Identify which cell holds the provided text, then report its (X, Y) central coordinate. 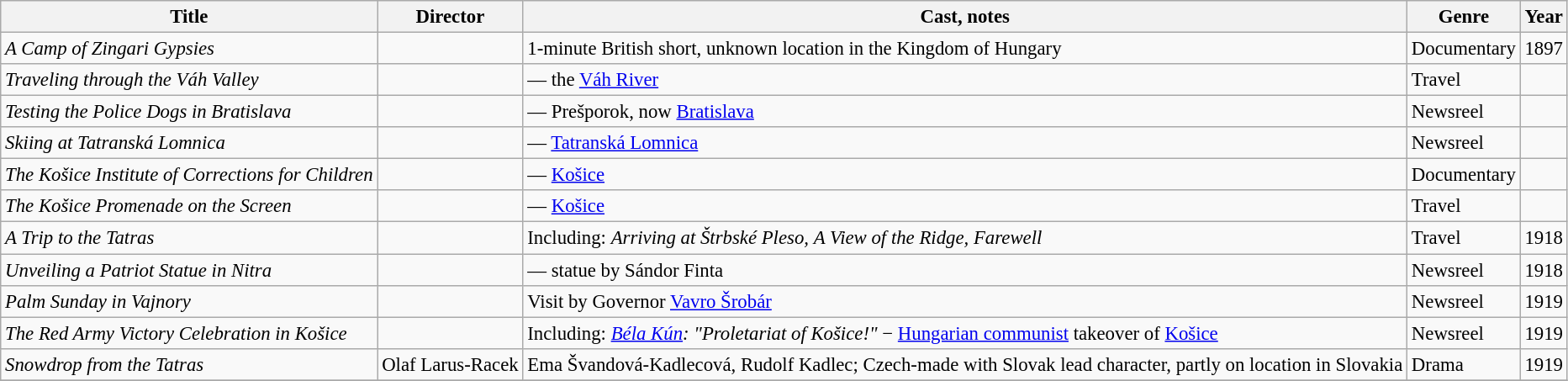
Cast, notes (965, 17)
Unveiling a Patriot Statue in Nitra (189, 270)
1897 (1544, 49)
Genre (1465, 17)
The Košice Institute of Corrections for Children (189, 175)
Skiing at Tatranská Lomnica (189, 143)
Ema Švandová-Kadlecová, Rudolf Kadlec; Czech-made with Slovak lead character, partly on location in Slovakia (965, 364)
Olaf Larus-Racek (451, 364)
— statue by Sándor Finta (965, 270)
Traveling through the Váh Valley (189, 80)
Year (1544, 17)
A Trip to the Tatras (189, 238)
The Košice Promenade on the Screen (189, 206)
— the Váh River (965, 80)
Visit by Governor Vavro Šrobár (965, 301)
Title (189, 17)
Director (451, 17)
Including: Arriving at Štrbské Pleso, A View of the Ridge, Farewell (965, 238)
Including: Béla Kún: "Proletariat of Košice!" − Hungarian communist takeover of Košice (965, 333)
Palm Sunday in Vajnory (189, 301)
Snowdrop from the Tatras (189, 364)
— Tatranská Lomnica (965, 143)
A Camp of Zingari Gypsies (189, 49)
The Red Army Victory Celebration in Košice (189, 333)
1-minute British short, unknown location in the Kingdom of Hungary (965, 49)
Testing the Police Dogs in Bratislava (189, 112)
Drama (1465, 364)
— Prešporok, now Bratislava (965, 112)
